Extract the [x, y] coordinate from the center of the cell holding the provided text.  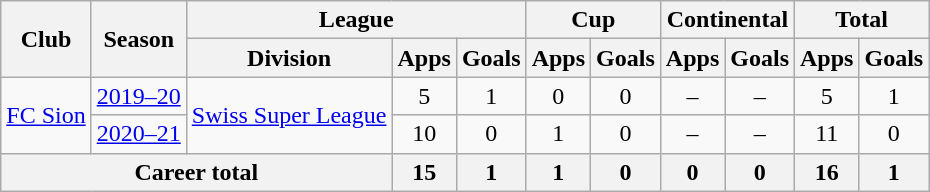
Season [138, 39]
Total [862, 20]
Club [46, 39]
Division [289, 58]
FC Sion [46, 115]
Continental [727, 20]
16 [827, 172]
League [356, 20]
Swiss Super League [289, 115]
2019–20 [138, 96]
2020–21 [138, 134]
Career total [196, 172]
15 [424, 172]
Cup [593, 20]
10 [424, 134]
11 [827, 134]
